Locate the cell with the specified text and output its (x, y) center coordinate. 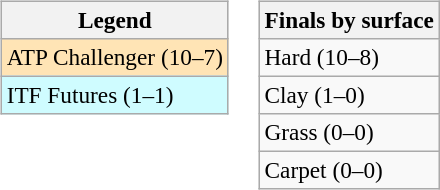
Legend (114, 20)
Hard (10–8) (349, 57)
Finals by surface (349, 20)
Grass (0–0) (349, 133)
Clay (1–0) (349, 95)
Carpet (0–0) (349, 171)
ITF Futures (1–1) (114, 95)
ATP Challenger (10–7) (114, 57)
